Search for the cell housing the specified text and yield its [X, Y] center coordinate. 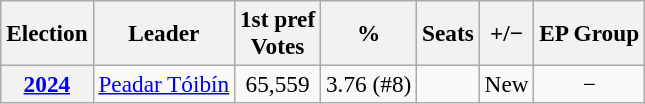
EP Group [590, 32]
1st prefVotes [278, 32]
65,559 [278, 84]
New [506, 84]
Election [47, 32]
+/− [506, 32]
% [369, 32]
Peadar Tóibín [164, 84]
− [590, 84]
2024 [47, 84]
Seats [448, 32]
Leader [164, 32]
3.76 (#8) [369, 84]
